Find where the given text appears and provide that cell's center as (X, Y) coordinate. 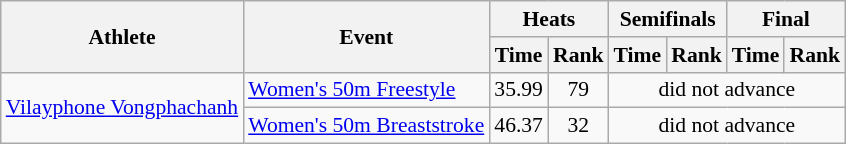
Event (366, 36)
Women's 50m Breaststroke (366, 126)
79 (578, 90)
46.37 (518, 126)
32 (578, 126)
Heats (548, 19)
Final (786, 19)
Athlete (122, 36)
Semifinals (668, 19)
Vilayphone Vongphachanh (122, 108)
Women's 50m Freestyle (366, 90)
35.99 (518, 90)
